Locate the cell with the specified text and output its [x, y] center coordinate. 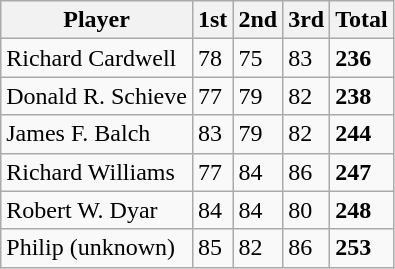
Total [362, 20]
244 [362, 134]
236 [362, 58]
248 [362, 210]
78 [212, 58]
85 [212, 248]
2nd [258, 20]
Robert W. Dyar [97, 210]
1st [212, 20]
238 [362, 96]
253 [362, 248]
Donald R. Schieve [97, 96]
3rd [306, 20]
75 [258, 58]
Player [97, 20]
James F. Balch [97, 134]
Richard Cardwell [97, 58]
Philip (unknown) [97, 248]
Richard Williams [97, 172]
247 [362, 172]
80 [306, 210]
